Find where the given text appears and provide that cell's center as (X, Y) coordinate. 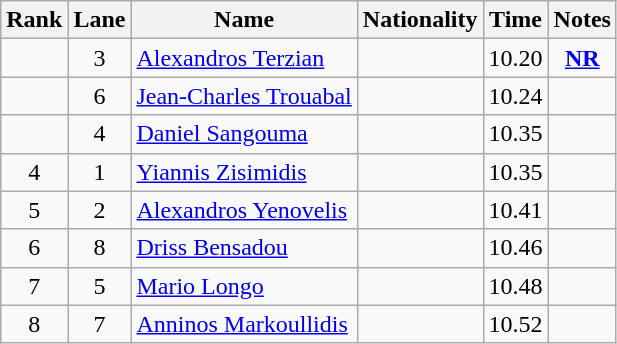
Time (516, 20)
Yiannis Zisimidis (244, 172)
Alexandros Terzian (244, 58)
10.46 (516, 248)
10.41 (516, 210)
Anninos Markoullidis (244, 324)
Jean-Charles Trouabal (244, 96)
Mario Longo (244, 286)
Rank (34, 20)
Driss Bensadou (244, 248)
1 (100, 172)
10.20 (516, 58)
10.24 (516, 96)
3 (100, 58)
10.48 (516, 286)
Nationality (420, 20)
NR (582, 58)
10.52 (516, 324)
Alexandros Yenovelis (244, 210)
Lane (100, 20)
Daniel Sangouma (244, 134)
Notes (582, 20)
2 (100, 210)
Name (244, 20)
